Scan for the cell matching the given text and deliver its [X, Y] coordinate at center. 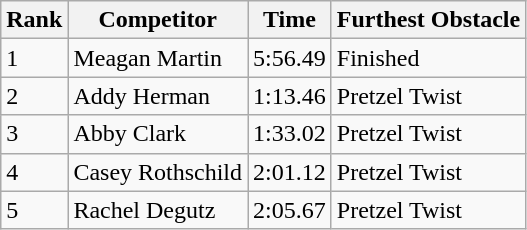
2 [34, 96]
5 [34, 210]
2:05.67 [290, 210]
Finished [428, 58]
Meagan Martin [158, 58]
1 [34, 58]
2:01.12 [290, 172]
Competitor [158, 20]
Rachel Degutz [158, 210]
1:13.46 [290, 96]
Rank [34, 20]
1:33.02 [290, 134]
3 [34, 134]
Addy Herman [158, 96]
Casey Rothschild [158, 172]
4 [34, 172]
5:56.49 [290, 58]
Furthest Obstacle [428, 20]
Time [290, 20]
Abby Clark [158, 134]
